Scan for the cell matching the given text and deliver its [X, Y] coordinate at center. 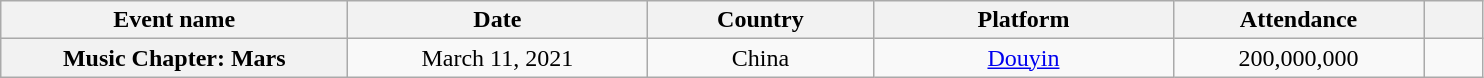
Event name [174, 20]
Country [760, 20]
Douyin [1024, 58]
China [760, 58]
Platform [1024, 20]
200,000,000 [1298, 58]
Date [498, 20]
Music Chapter: Mars [174, 58]
Attendance [1298, 20]
March 11, 2021 [498, 58]
